For the text-containing cell, return its midpoint in (x, y) coordinate format. 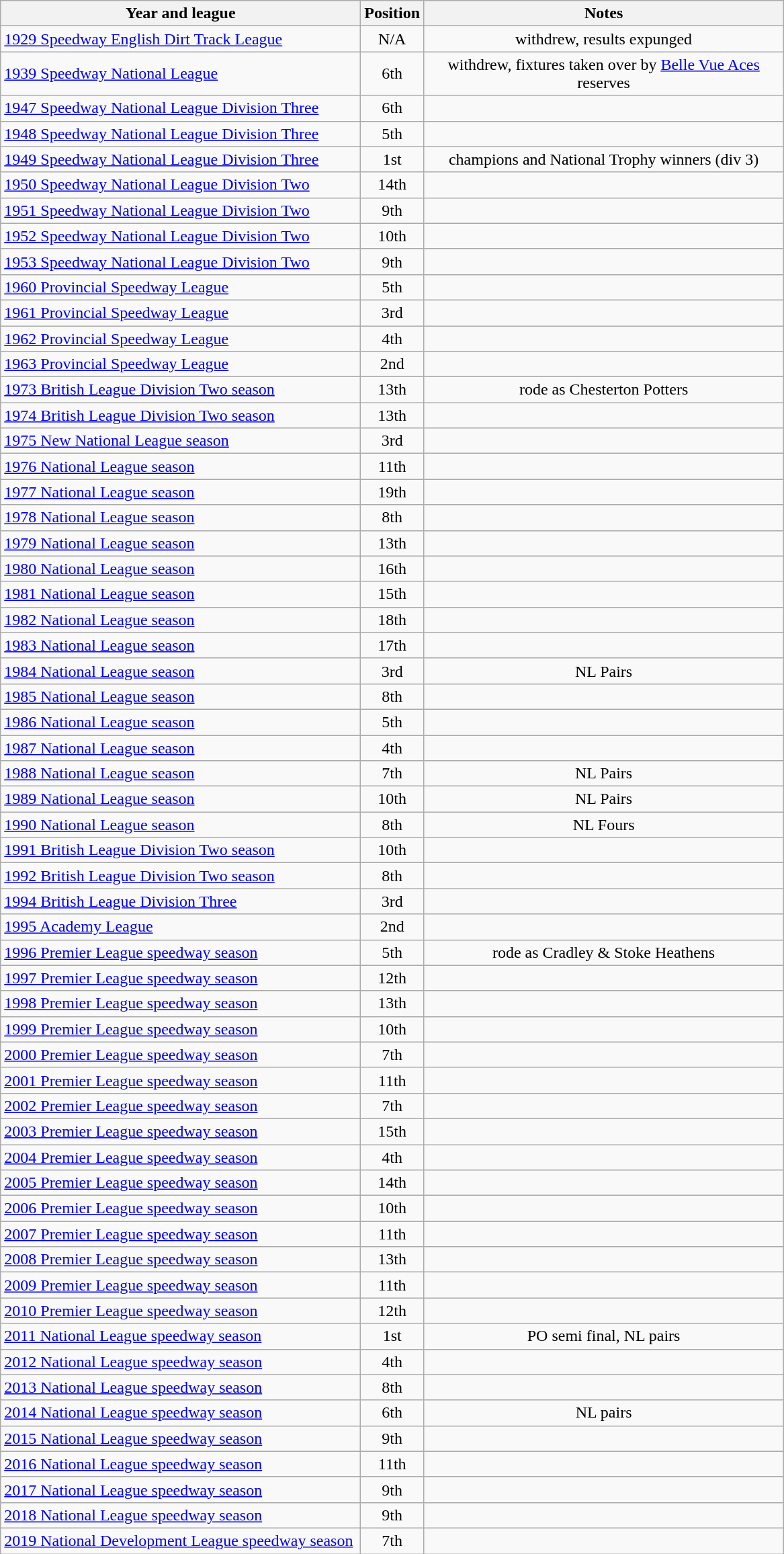
1998 Premier League speedway season (181, 1004)
1976 National League season (181, 466)
1939 Speedway National League (181, 74)
1947 Speedway National League Division Three (181, 108)
2014 National League speedway season (181, 1413)
1974 British League Division Two season (181, 415)
1999 Premier League speedway season (181, 1029)
NL Fours (604, 825)
1952 Speedway National League Division Two (181, 236)
withdrew, results expunged (604, 39)
1986 National League season (181, 722)
1953 Speedway National League Division Two (181, 261)
1985 National League season (181, 696)
2008 Premier League speedway season (181, 1260)
1962 Provincial Speedway League (181, 338)
1977 National League season (181, 492)
1950 Speedway National League Division Two (181, 185)
2018 National League speedway season (181, 1515)
2011 National League speedway season (181, 1336)
rode as Chesterton Potters (604, 390)
Year and league (181, 13)
1994 British League Division Three (181, 901)
2001 Premier League speedway season (181, 1080)
1990 National League season (181, 825)
1979 National League season (181, 543)
1983 National League season (181, 645)
2007 Premier League speedway season (181, 1234)
2002 Premier League speedway season (181, 1106)
2013 National League speedway season (181, 1387)
N/A (392, 39)
2015 National League speedway season (181, 1438)
18th (392, 620)
2016 National League speedway season (181, 1464)
1995 Academy League (181, 927)
2004 Premier League speedway season (181, 1157)
1981 National League season (181, 594)
1984 National League season (181, 671)
17th (392, 645)
withdrew, fixtures taken over by Belle Vue Aces reserves (604, 74)
1989 National League season (181, 799)
champions and National Trophy winners (div 3) (604, 159)
1951 Speedway National League Division Two (181, 210)
1991 British League Division Two season (181, 850)
2003 Premier League speedway season (181, 1131)
2009 Premier League speedway season (181, 1285)
2019 National Development League speedway season (181, 1541)
1982 National League season (181, 620)
2010 Premier League speedway season (181, 1311)
16th (392, 569)
1949 Speedway National League Division Three (181, 159)
1996 Premier League speedway season (181, 952)
NL pairs (604, 1413)
PO semi final, NL pairs (604, 1336)
1975 New National League season (181, 441)
1997 Premier League speedway season (181, 978)
1987 National League season (181, 748)
1973 British League Division Two season (181, 390)
1980 National League season (181, 569)
2006 Premier League speedway season (181, 1209)
1978 National League season (181, 518)
1960 Provincial Speedway League (181, 287)
1992 British League Division Two season (181, 876)
1961 Provincial Speedway League (181, 313)
1988 National League season (181, 774)
Notes (604, 13)
rode as Cradley & Stoke Heathens (604, 952)
2005 Premier League speedway season (181, 1183)
2017 National League speedway season (181, 1489)
1963 Provincial Speedway League (181, 364)
19th (392, 492)
Position (392, 13)
2012 National League speedway season (181, 1362)
1948 Speedway National League Division Three (181, 134)
1929 Speedway English Dirt Track League (181, 39)
2000 Premier League speedway season (181, 1055)
